Determine the (x, y) coordinate at the center of the cell enclosing the given text.  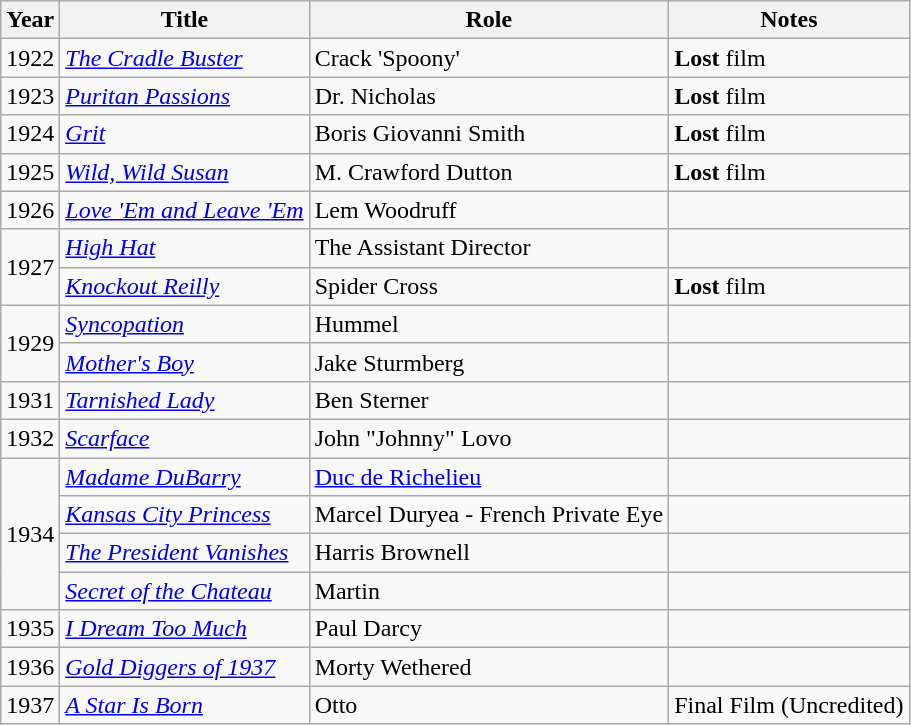
A Star Is Born (184, 705)
Morty Wethered (489, 667)
The Cradle Buster (184, 58)
Martin (489, 591)
1932 (30, 438)
Knockout Reilly (184, 286)
Year (30, 20)
1926 (30, 210)
Harris Brownell (489, 553)
1923 (30, 96)
M. Crawford Dutton (489, 172)
The Assistant Director (489, 248)
Jake Sturmberg (489, 362)
1937 (30, 705)
Paul Darcy (489, 629)
Role (489, 20)
Tarnished Lady (184, 400)
Gold Diggers of 1937 (184, 667)
Puritan Passions (184, 96)
1936 (30, 667)
1927 (30, 267)
Secret of the Chateau (184, 591)
1931 (30, 400)
Grit (184, 134)
1924 (30, 134)
Dr. Nicholas (489, 96)
Crack 'Spoony' (489, 58)
Spider Cross (489, 286)
Scarface (184, 438)
Lem Woodruff (489, 210)
Madame DuBarry (184, 477)
The President Vanishes (184, 553)
Wild, Wild Susan (184, 172)
Duc de Richelieu (489, 477)
1922 (30, 58)
Title (184, 20)
Notes (789, 20)
High Hat (184, 248)
I Dream Too Much (184, 629)
Kansas City Princess (184, 515)
Syncopation (184, 324)
Mother's Boy (184, 362)
Ben Sterner (489, 400)
Marcel Duryea - French Private Eye (489, 515)
1925 (30, 172)
Hummel (489, 324)
1935 (30, 629)
John "Johnny" Lovo (489, 438)
Boris Giovanni Smith (489, 134)
Love 'Em and Leave 'Em (184, 210)
1934 (30, 534)
Final Film (Uncredited) (789, 705)
1929 (30, 343)
Otto (489, 705)
